Return the [x, y] coordinate for the center point of the cell that contains the specified text.  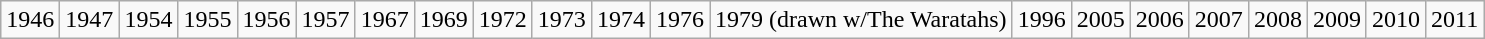
1955 [208, 20]
1957 [326, 20]
2011 [1455, 20]
1954 [148, 20]
1956 [266, 20]
2010 [1396, 20]
2008 [1278, 20]
1972 [502, 20]
1969 [444, 20]
1946 [30, 20]
2006 [1160, 20]
2007 [1218, 20]
2009 [1336, 20]
1996 [1042, 20]
1973 [562, 20]
1947 [90, 20]
1967 [384, 20]
1976 [680, 20]
2005 [1100, 20]
1974 [620, 20]
1979 (drawn w/The Waratahs) [862, 20]
